Extract the (x, y) coordinate from the center of the cell holding the provided text.  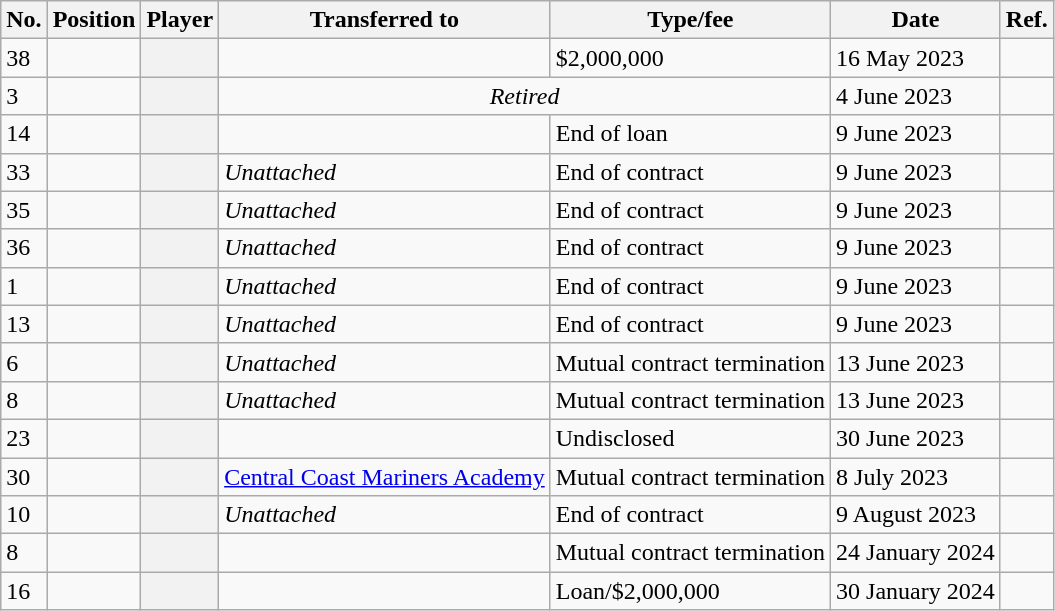
30 June 2023 (916, 438)
3 (24, 96)
13 (24, 324)
Retired (525, 96)
36 (24, 248)
8 July 2023 (916, 477)
1 (24, 286)
33 (24, 172)
9 August 2023 (916, 515)
Type/fee (690, 20)
Central Coast Mariners Academy (385, 477)
Transferred to (385, 20)
End of loan (690, 134)
Undisclosed (690, 438)
Player (180, 20)
6 (24, 362)
10 (24, 515)
No. (24, 20)
14 (24, 134)
24 January 2024 (916, 553)
Ref. (1026, 20)
30 January 2024 (916, 591)
23 (24, 438)
16 May 2023 (916, 58)
Loan/$2,000,000 (690, 591)
Date (916, 20)
Position (94, 20)
4 June 2023 (916, 96)
$2,000,000 (690, 58)
16 (24, 591)
35 (24, 210)
30 (24, 477)
38 (24, 58)
